Return [X, Y] of the center of cell containing provided text 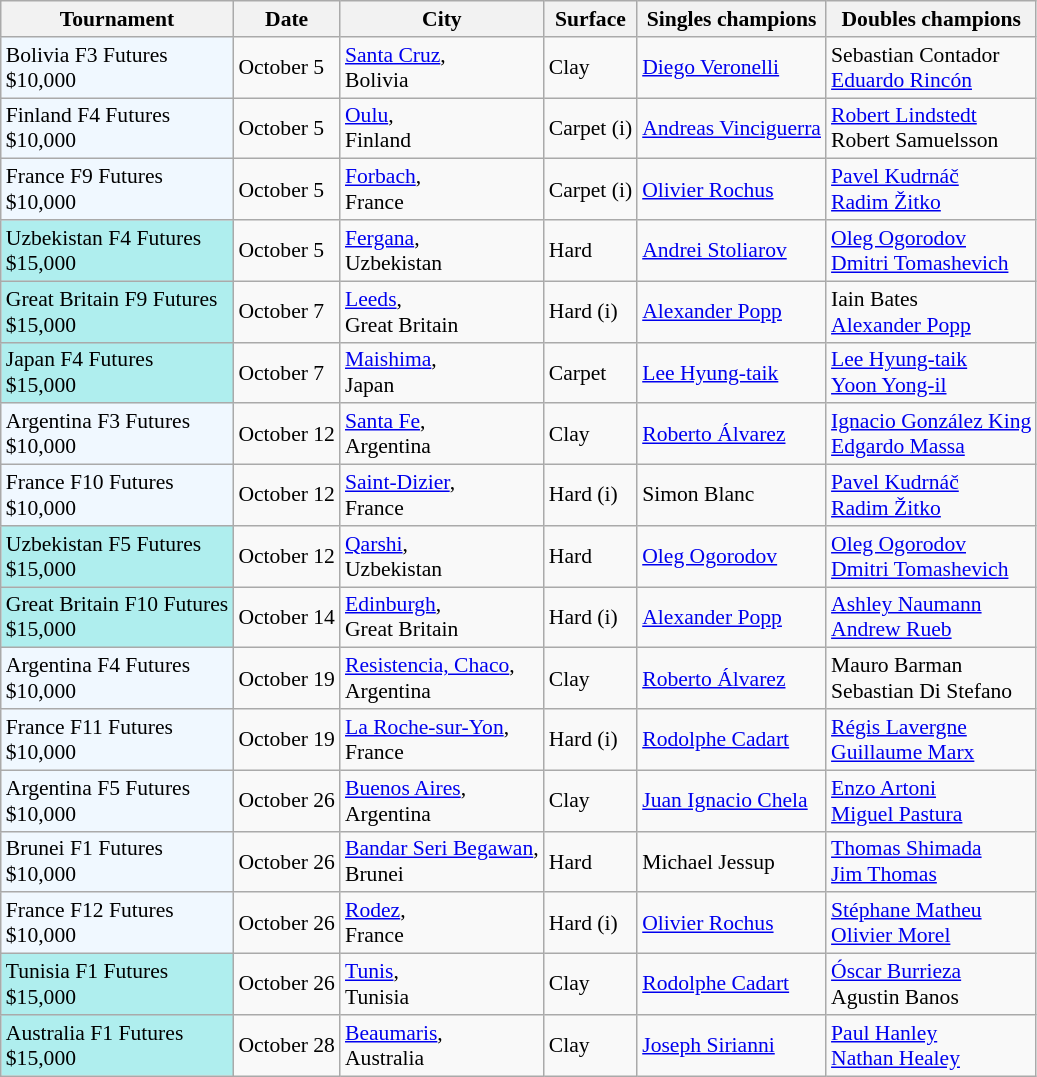
France F10 Futures$10,000 [118, 496]
Great Britain F9 Futures$15,000 [118, 312]
France F11 Futures$10,000 [118, 740]
La Roche-sur-Yon,France [442, 740]
Surface [590, 19]
Bolivia F3 Futures$10,000 [118, 68]
Tunisia F1 Futures$15,000 [118, 984]
Uzbekistan F5 Futures$15,000 [118, 556]
Argentina F4 Futures$10,000 [118, 678]
Lee Hyung-taik [732, 372]
Uzbekistan F4 Futures$15,000 [118, 250]
Tournament [118, 19]
Robert Lindstedt Robert Samuelsson [931, 128]
Ashley Naumann Andrew Rueb [931, 618]
Andreas Vinciguerra [732, 128]
France F9 Futures$10,000 [118, 190]
Oleg Ogorodov [732, 556]
Sebastian Contador Eduardo Rincón [931, 68]
Santa Cruz,Bolivia [442, 68]
Brunei F1 Futures$10,000 [118, 862]
Tunis,Tunisia [442, 984]
Óscar Burrieza Agustin Banos [931, 984]
Forbach,France [442, 190]
Singles champions [732, 19]
France F12 Futures$10,000 [118, 924]
Thomas Shimada Jim Thomas [931, 862]
Argentina F3 Futures$10,000 [118, 434]
Great Britain F10 Futures$15,000 [118, 618]
Paul Hanley Nathan Healey [931, 1046]
Joseph Sirianni [732, 1046]
Ignacio González King Edgardo Massa [931, 434]
Michael Jessup [732, 862]
Maishima,Japan [442, 372]
Doubles champions [931, 19]
City [442, 19]
Qarshi,Uzbekistan [442, 556]
Stéphane Matheu Olivier Morel [931, 924]
Rodez,France [442, 924]
Simon Blanc [732, 496]
October 28 [286, 1046]
October 14 [286, 618]
Saint-Dizier,France [442, 496]
Argentina F5 Futures$10,000 [118, 800]
Carpet [590, 372]
Diego Veronelli [732, 68]
Oulu,Finland [442, 128]
Juan Ignacio Chela [732, 800]
Buenos Aires,Argentina [442, 800]
Fergana,Uzbekistan [442, 250]
Mauro Barman Sebastian Di Stefano [931, 678]
Japan F4 Futures$15,000 [118, 372]
Edinburgh,Great Britain [442, 618]
Lee Hyung-taik Yoon Yong-il [931, 372]
Resistencia, Chaco,Argentina [442, 678]
Andrei Stoliarov [732, 250]
Enzo Artoni Miguel Pastura [931, 800]
Beaumaris,Australia [442, 1046]
Date [286, 19]
Santa Fe,Argentina [442, 434]
Régis Lavergne Guillaume Marx [931, 740]
Finland F4 Futures$10,000 [118, 128]
Australia F1 Futures$15,000 [118, 1046]
Iain Bates Alexander Popp [931, 312]
Bandar Seri Begawan,Brunei [442, 862]
Leeds,Great Britain [442, 312]
